Return the [X, Y] coordinate for the center point of the cell that contains the specified text.  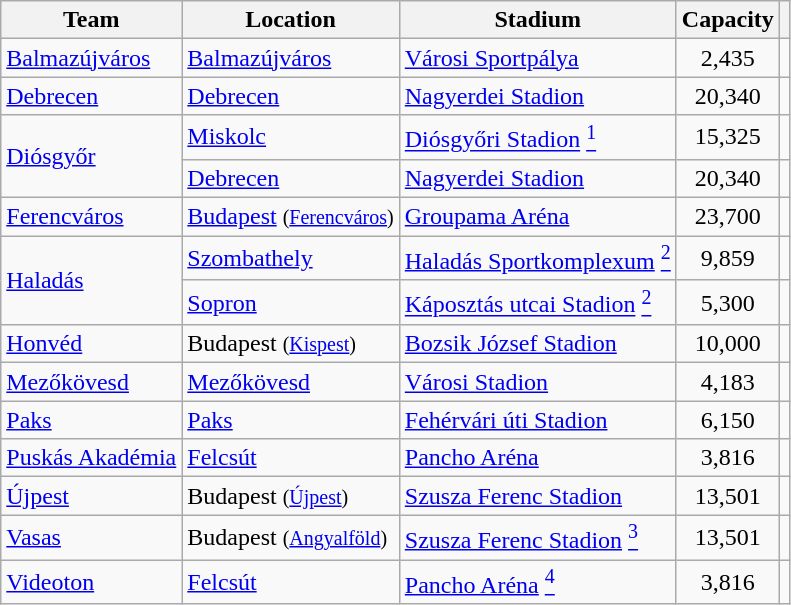
Szusza Ferenc Stadion 3 [538, 538]
Káposztás utcai Stadion 2 [538, 302]
6,150 [728, 420]
9,859 [728, 258]
Diósgyőr [92, 156]
15,325 [728, 138]
Pancho Aréna [538, 458]
Szusza Ferenc Stadion [538, 496]
Városi Stadion [538, 382]
Miskolc [290, 138]
Újpest [92, 496]
Groupama Aréna [538, 217]
Budapest (Kispest) [290, 344]
2,435 [728, 58]
Ferencváros [92, 217]
Haladás [92, 280]
Budapest (Újpest) [290, 496]
Vasas [92, 538]
Team [92, 20]
Capacity [728, 20]
Szombathely [290, 258]
Honvéd [92, 344]
4,183 [728, 382]
Sopron [290, 302]
Bozsik József Stadion [538, 344]
Budapest (Ferencváros) [290, 217]
Location [290, 20]
Fehérvári úti Stadion [538, 420]
Budapest (Angyalföld) [290, 538]
Haladás Sportkomplexum 2 [538, 258]
5,300 [728, 302]
Pancho Aréna 4 [538, 582]
23,700 [728, 217]
10,000 [728, 344]
Stadium [538, 20]
Diósgyőri Stadion 1 [538, 138]
Videoton [92, 582]
Puskás Akadémia [92, 458]
Városi Sportpálya [538, 58]
